For the text-containing cell, return its midpoint in [X, Y] coordinate format. 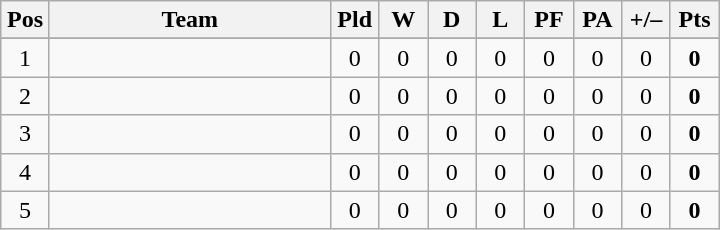
Pld [354, 20]
+/– [646, 20]
Team [190, 20]
D [452, 20]
1 [26, 58]
2 [26, 96]
PF [550, 20]
W [404, 20]
Pts [694, 20]
Pos [26, 20]
3 [26, 134]
4 [26, 172]
5 [26, 210]
PA [598, 20]
L [500, 20]
